Locate the cell with the specified text and output its [X, Y] center coordinate. 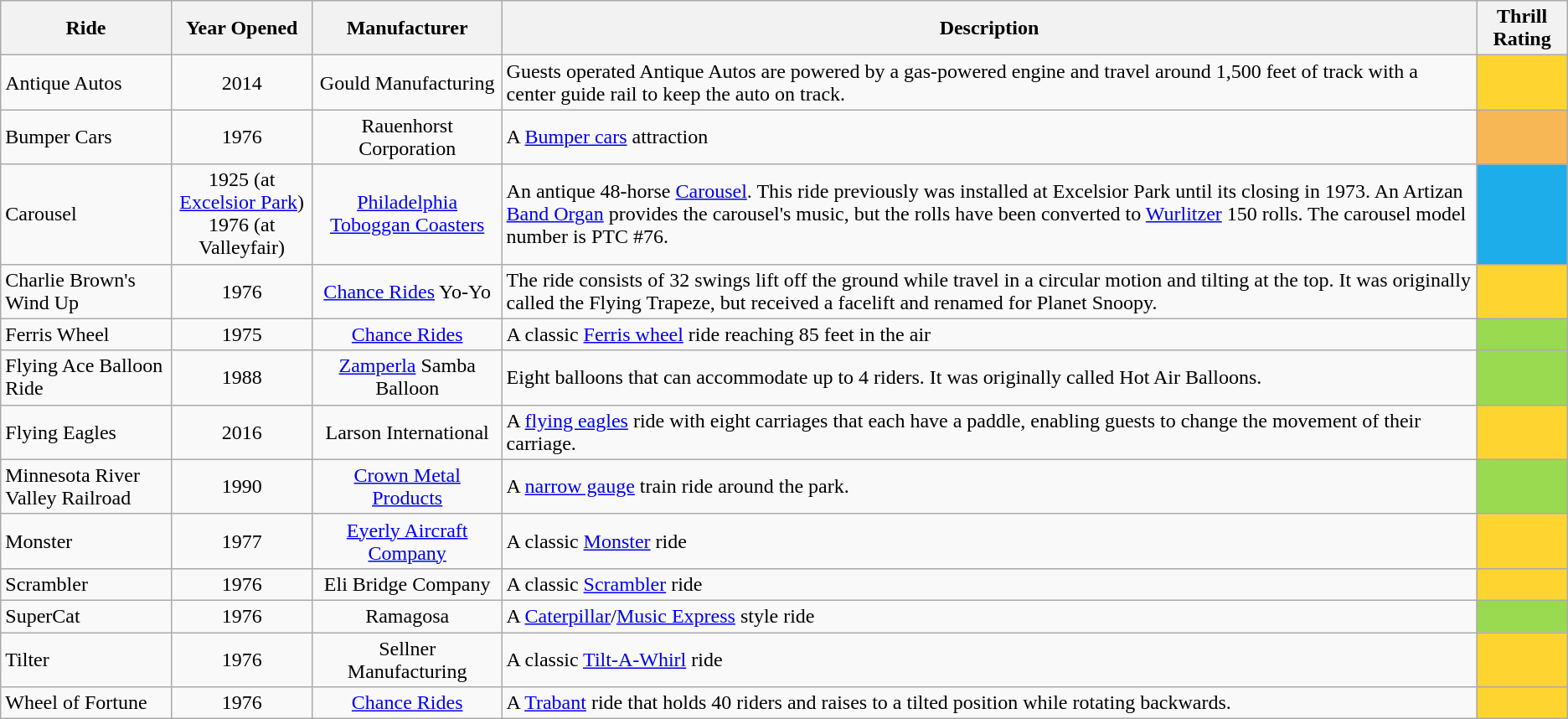
1988 [241, 377]
1925 (at Excelsior Park)1976 (at Valleyfair) [241, 215]
Eight balloons that can accommodate up to 4 riders. It was originally called Hot Air Balloons. [989, 377]
2016 [241, 432]
A Bumper cars attraction [989, 137]
Charlie Brown's Wind Up [85, 292]
Eyerly Aircraft Company [407, 541]
Minnesota River Valley Railroad [85, 486]
Crown Metal Products [407, 486]
A Trabant ride that holds 40 riders and raises to a tilted position while rotating backwards. [989, 703]
Thrill Rating [1522, 28]
Tilter [85, 659]
Ramagosa [407, 616]
1990 [241, 486]
Larson International [407, 432]
SuperCat [85, 616]
Philadelphia Toboggan Coasters [407, 215]
Monster [85, 541]
1977 [241, 541]
Sellner Manufacturing [407, 659]
Zamperla Samba Balloon [407, 377]
Bumper Cars [85, 137]
A classic Tilt-A-Whirl ride [989, 659]
Carousel [85, 215]
Year Opened [241, 28]
Flying Ace Balloon Ride [85, 377]
Wheel of Fortune [85, 703]
A classic Monster ride [989, 541]
A classic Scrambler ride [989, 584]
Manufacturer [407, 28]
A narrow gauge train ride around the park. [989, 486]
1975 [241, 334]
Ride [85, 28]
2014 [241, 82]
Gould Manufacturing [407, 82]
Chance Rides Yo-Yo [407, 292]
Flying Eagles [85, 432]
Description [989, 28]
Scrambler [85, 584]
A classic Ferris wheel ride reaching 85 feet in the air [989, 334]
Eli Bridge Company [407, 584]
A Caterpillar/Music Express style ride [989, 616]
Antique Autos [85, 82]
Ferris Wheel [85, 334]
Rauenhorst Corporation [407, 137]
A flying eagles ride with eight carriages that each have a paddle, enabling guests to change the movement of their carriage. [989, 432]
